Locate the cell with the specified text and output its [X, Y] center coordinate. 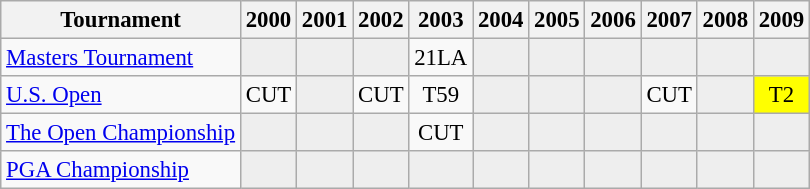
U.S. Open [121, 95]
2007 [669, 20]
2008 [725, 20]
Tournament [121, 20]
2001 [325, 20]
2006 [613, 20]
2003 [441, 20]
2009 [781, 20]
2005 [557, 20]
21LA [441, 58]
Masters Tournament [121, 58]
PGA Championship [121, 170]
2000 [268, 20]
2004 [501, 20]
T59 [441, 95]
2002 [381, 20]
The Open Championship [121, 133]
T2 [781, 95]
